Output the [x, y] coordinate of the center of the cell containing the given text.  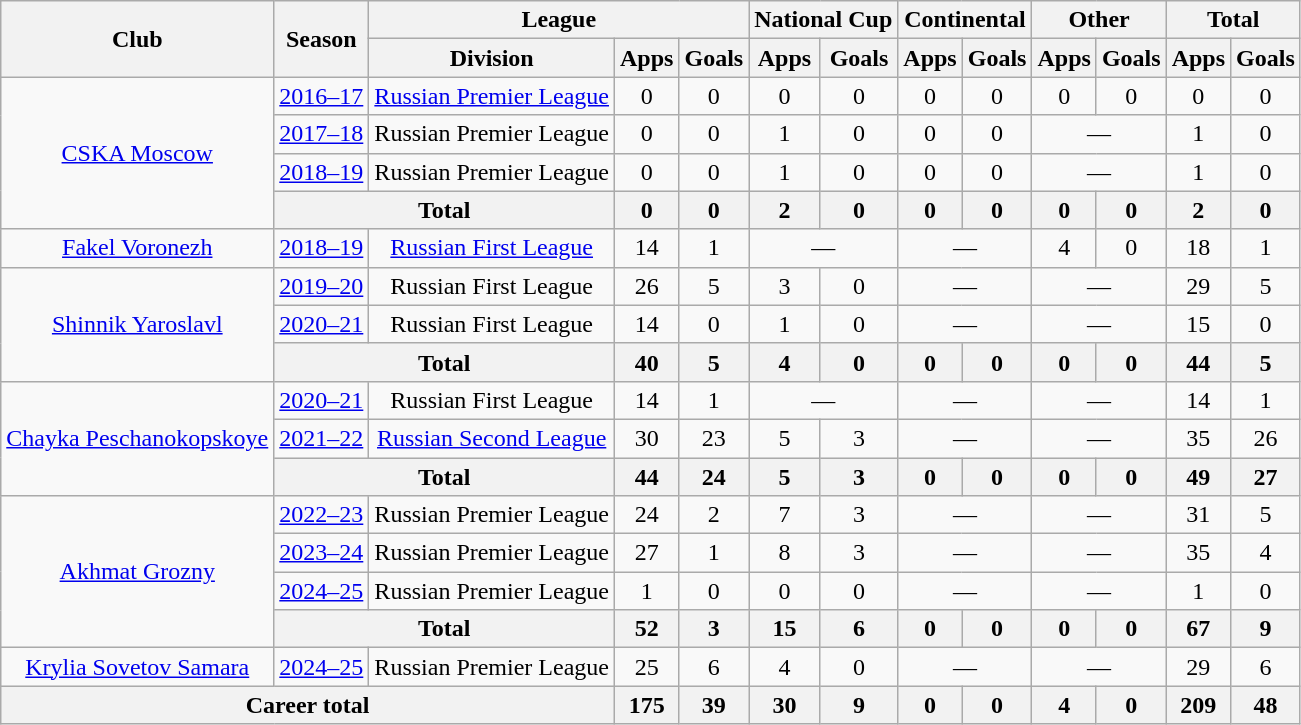
Season [322, 39]
39 [714, 705]
7 [785, 515]
23 [714, 438]
National Cup [824, 20]
18 [1198, 248]
Krylia Sovetov Samara [138, 667]
2016–17 [322, 96]
49 [1198, 477]
2019–20 [322, 286]
67 [1198, 629]
Chayka Peschanokopskoye [138, 438]
Fakel Voronezh [138, 248]
Division [492, 58]
Continental [965, 20]
Career total [308, 705]
CSKA Moscow [138, 153]
8 [785, 553]
175 [647, 705]
52 [647, 629]
Club [138, 39]
31 [1198, 515]
2022–23 [322, 515]
Akhmat Grozny [138, 572]
2017–18 [322, 134]
209 [1198, 705]
40 [647, 362]
Shinnik Yaroslavl [138, 324]
25 [647, 667]
Russian Second League [492, 438]
48 [1266, 705]
Other [1099, 20]
League [559, 20]
2021–22 [322, 438]
2023–24 [322, 553]
